Determine the (X, Y) coordinate at the center of the cell enclosing the given text.  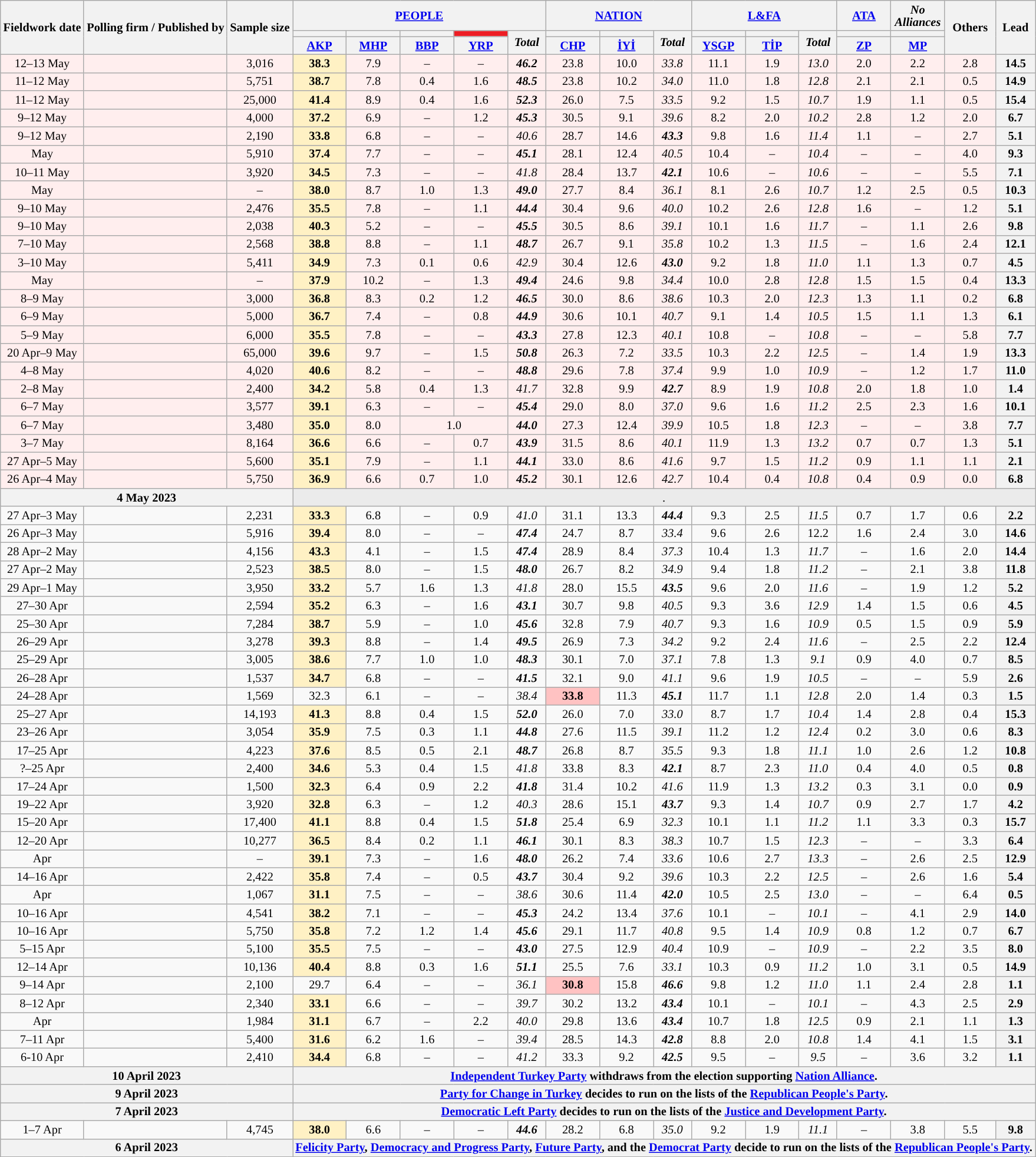
46.2 (527, 64)
17–24 Apr (42, 786)
İYİ (626, 46)
27 Apr–5 May (42, 461)
2,594 (259, 606)
Fieldwork date (42, 27)
35.1 (319, 461)
14.3 (626, 1040)
13.7 (626, 172)
17,400 (259, 823)
12–14 Apr (42, 967)
12.1 (1016, 244)
4.2 (1016, 804)
8.1 (718, 190)
44.0 (527, 424)
PEOPLE (419, 15)
5,751 (259, 81)
2,038 (259, 226)
39.7 (527, 1003)
25–29 Apr (42, 660)
10–11 May (42, 172)
33.6 (673, 858)
29.1 (573, 931)
30.7 (573, 606)
MHP (374, 46)
42.8 (673, 1040)
28.0 (573, 587)
12.2 (818, 533)
49.4 (527, 281)
1,500 (259, 786)
?–25 Apr (42, 769)
3,480 (259, 424)
14.0 (1016, 912)
5.3 (374, 769)
30.8 (573, 985)
3.2 (970, 1057)
31.5 (573, 443)
TİP (772, 46)
8,164 (259, 443)
14–16 Apr (42, 877)
48.8 (527, 370)
9.4 (718, 569)
24.6 (573, 281)
19–22 Apr (42, 804)
28.7 (573, 136)
L&FA (764, 15)
3,000 (259, 298)
29.6 (573, 370)
5–9 May (42, 335)
37.1 (673, 660)
44.1 (527, 461)
24.7 (573, 533)
37.9 (319, 281)
3.5 (970, 949)
Democratic Left Party decides to run on the lists of the Justice and Development Party. (664, 1112)
4–8 May (42, 370)
5,910 (259, 154)
38.5 (319, 569)
49.0 (527, 190)
15.3 (1016, 714)
1,984 (259, 1021)
46.5 (527, 298)
44.6 (527, 1129)
27.5 (573, 949)
33.2 (319, 587)
7,284 (259, 624)
1,067 (259, 895)
15.8 (626, 985)
25–30 Apr (42, 624)
5.4 (1016, 877)
6–9 May (42, 317)
15.1 (626, 804)
2,100 (259, 985)
3,016 (259, 64)
41.4 (319, 100)
2,476 (259, 209)
29.7 (319, 985)
38.2 (319, 912)
Lead (1016, 27)
37.2 (319, 118)
48.5 (527, 81)
36.8 (319, 298)
45.5 (527, 226)
52.3 (527, 100)
27.6 (573, 732)
5,916 (259, 533)
Felicity Party, Democracy and Progress Party, Future Party, and the Democrat Party decide to run on the lists of the Republican People's Party. (664, 1148)
42.5 (673, 1057)
5,100 (259, 949)
24–28 Apr (42, 695)
27–30 Apr (42, 606)
46.1 (527, 840)
ZP (864, 46)
27.8 (573, 335)
41.3 (319, 714)
2,231 (259, 515)
31.6 (319, 1040)
15.7 (1016, 823)
27.7 (573, 190)
11.3 (626, 695)
48.3 (527, 660)
9–14 Apr (42, 985)
42.0 (673, 895)
No Alliances (918, 15)
20 Apr–9 May (42, 352)
3–10 May (42, 263)
41.7 (527, 389)
Others (970, 27)
12–20 Apr (42, 840)
41.2 (527, 1057)
1–7 Apr (42, 1129)
38.4 (527, 695)
44.9 (527, 317)
36.6 (319, 443)
NATION (619, 15)
49.5 (527, 641)
25–27 Apr (42, 714)
4.3 (918, 1003)
2,422 (259, 877)
28.2 (573, 1129)
0.1 (427, 263)
51.1 (527, 967)
14,193 (259, 714)
10,136 (259, 967)
3,577 (259, 407)
5,400 (259, 1040)
27 Apr–3 May (42, 515)
29 Apr–1 May (42, 587)
5.7 (374, 587)
5–15 Apr (42, 949)
25,000 (259, 100)
4,000 (259, 118)
44.8 (527, 732)
13.4 (626, 912)
7–10 May (42, 244)
29.8 (573, 1021)
17–25 Apr (42, 750)
52.0 (527, 714)
27.3 (573, 424)
34.6 (319, 769)
3,005 (259, 660)
4,223 (259, 750)
11.8 (1016, 569)
24.2 (573, 912)
15.4 (1016, 100)
Sample size (259, 27)
27 Apr–2 May (42, 569)
10,277 (259, 840)
1,569 (259, 695)
43.1 (527, 606)
2,523 (259, 569)
8–9 May (42, 298)
25.4 (573, 823)
15–20 Apr (42, 823)
4,156 (259, 552)
26.9 (573, 641)
4,541 (259, 912)
6 April 2023 (147, 1148)
4,745 (259, 1129)
12–13 May (42, 64)
Polling firm / Published by (156, 27)
37.0 (673, 407)
38.8 (319, 244)
65,000 (259, 352)
7.6 (626, 967)
AKP (319, 46)
5,000 (259, 317)
3,278 (259, 641)
13.6 (626, 1021)
4,020 (259, 370)
2,410 (259, 1057)
YSGP (718, 46)
2,340 (259, 1003)
MP (918, 46)
7 April 2023 (147, 1112)
ATA (864, 15)
51.8 (527, 823)
43.9 (527, 443)
46.6 (673, 985)
26–28 Apr (42, 678)
35.9 (319, 732)
3,054 (259, 732)
14.4 (1016, 552)
41.0 (527, 515)
2,190 (259, 136)
29.0 (573, 407)
1,537 (259, 678)
8–12 Apr (42, 1003)
7–11 Apr (42, 1040)
41.5 (527, 678)
34.5 (319, 172)
28.6 (573, 804)
5,600 (259, 461)
37.3 (673, 552)
39.9 (673, 424)
43.5 (673, 587)
BBP (427, 46)
3–7 May (42, 443)
4 May 2023 (147, 497)
3,950 (259, 587)
6,000 (259, 335)
23–26 Apr (42, 732)
2–8 May (42, 389)
14.5 (1016, 64)
30.2 (573, 1003)
36.9 (319, 479)
42.9 (527, 263)
36.7 (319, 317)
28.4 (573, 172)
6.2 (374, 1040)
9.0 (626, 678)
31.4 (573, 786)
26 Apr–4 May (42, 479)
26 Apr–3 May (42, 533)
45.2 (527, 479)
15.5 (626, 587)
34.0 (673, 81)
28.1 (573, 154)
5,411 (259, 263)
50.8 (527, 352)
45.4 (527, 407)
9 April 2023 (147, 1094)
2,568 (259, 244)
32.1 (573, 678)
26.3 (573, 352)
34.7 (319, 678)
CHP (573, 46)
26.2 (573, 858)
YRP (481, 46)
33.4 (673, 533)
26–29 Apr (42, 641)
30.0 (573, 298)
10 April 2023 (147, 1075)
25.5 (573, 967)
. (664, 497)
40.8 (673, 931)
Independent Turkey Party withdraws from the election supporting Nation Alliance. (664, 1075)
6-10 Apr (42, 1057)
36.5 (319, 840)
35.2 (319, 606)
26.8 (573, 750)
39.3 (319, 641)
Party for Change in Turkey decides to run on the lists of the Republican People's Party. (664, 1094)
28 Apr–2 May (42, 552)
28.5 (573, 1040)
28.9 (573, 552)
